Return the [X, Y] coordinate for the center point of the cell that contains the specified text.  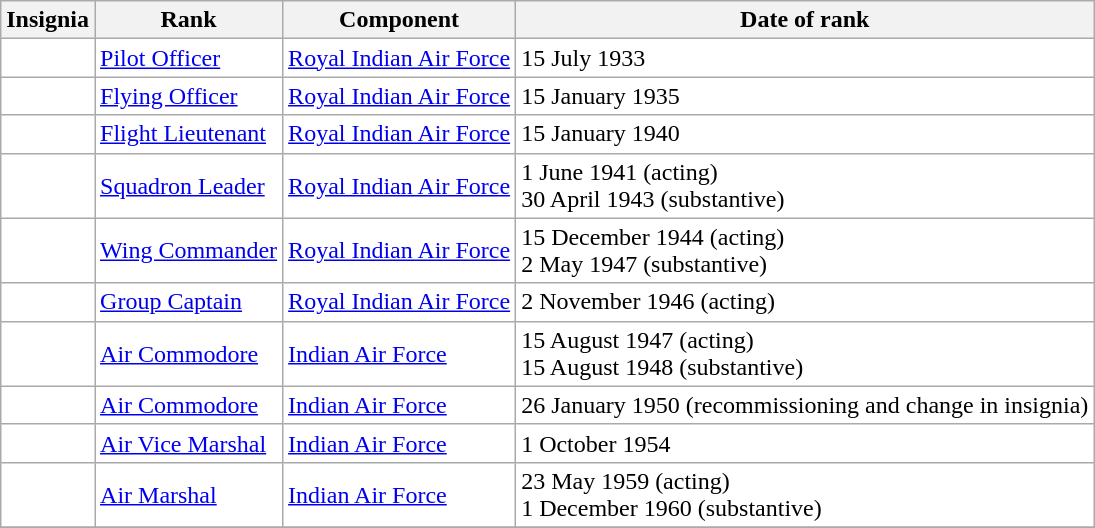
15 January 1935 [805, 96]
1 June 1941 (acting)30 April 1943 (substantive) [805, 186]
15 July 1933 [805, 58]
Flight Lieutenant [189, 134]
Flying Officer [189, 96]
Squadron Leader [189, 186]
2 November 1946 (acting) [805, 302]
15 August 1947 (acting)15 August 1948 (substantive) [805, 354]
Insignia [48, 20]
Rank [189, 20]
1 October 1954 [805, 443]
15 December 1944 (acting)2 May 1947 (substantive) [805, 250]
26 January 1950 (recommissioning and change in insignia) [805, 405]
Component [400, 20]
Group Captain [189, 302]
Air Marshal [189, 494]
Date of rank [805, 20]
Wing Commander [189, 250]
15 January 1940 [805, 134]
Air Vice Marshal [189, 443]
23 May 1959 (acting)1 December 1960 (substantive) [805, 494]
Pilot Officer [189, 58]
